Extract the [x, y] coordinate from the center of the cell holding the provided text.  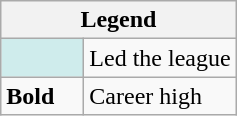
Legend [118, 20]
Bold [42, 96]
Led the league [160, 58]
Career high [160, 96]
